Find where the given text appears and provide that cell's center as [x, y] coordinate. 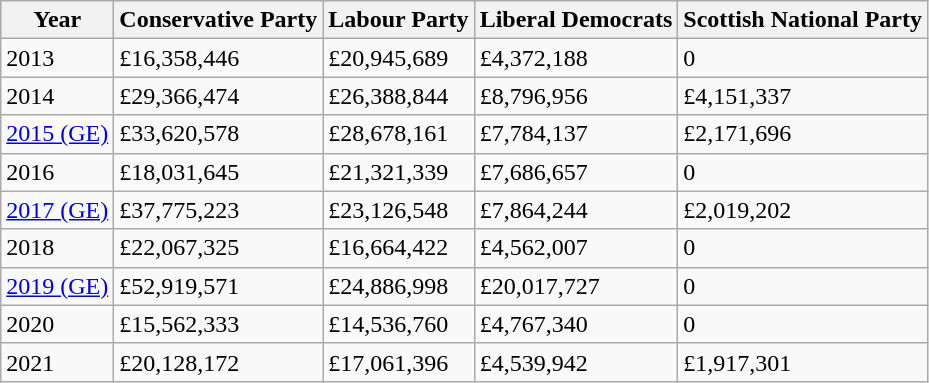
£21,321,339 [398, 172]
£4,562,007 [576, 248]
£7,686,657 [576, 172]
£22,067,325 [218, 248]
£8,796,956 [576, 96]
£20,945,689 [398, 58]
2013 [58, 58]
£33,620,578 [218, 134]
£16,664,422 [398, 248]
£4,372,188 [576, 58]
£24,886,998 [398, 286]
£4,767,340 [576, 324]
£23,126,548 [398, 210]
£26,388,844 [398, 96]
£4,151,337 [803, 96]
£37,775,223 [218, 210]
Conservative Party [218, 20]
2018 [58, 248]
£15,562,333 [218, 324]
£7,864,244 [576, 210]
Scottish National Party [803, 20]
£7,784,137 [576, 134]
£17,061,396 [398, 362]
£2,171,696 [803, 134]
£16,358,446 [218, 58]
Year [58, 20]
2017 (GE) [58, 210]
2014 [58, 96]
2016 [58, 172]
£18,031,645 [218, 172]
2019 (GE) [58, 286]
2021 [58, 362]
£2,019,202 [803, 210]
Liberal Democrats [576, 20]
2015 (GE) [58, 134]
£52,919,571 [218, 286]
£14,536,760 [398, 324]
Labour Party [398, 20]
£4,539,942 [576, 362]
£29,366,474 [218, 96]
£28,678,161 [398, 134]
£20,128,172 [218, 362]
£20,017,727 [576, 286]
2020 [58, 324]
£1,917,301 [803, 362]
